Provide the (X, Y) coordinate of the cell's center where the given text is located.  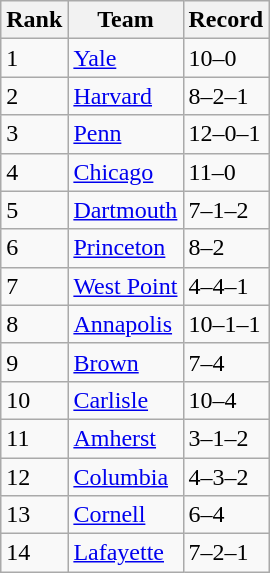
Dartmouth (126, 210)
Cornell (126, 515)
Harvard (126, 96)
8–2–1 (226, 96)
14 (34, 553)
8 (34, 324)
9 (34, 362)
Chicago (126, 172)
6 (34, 248)
4–3–2 (226, 477)
12–0–1 (226, 134)
Team (126, 20)
4–4–1 (226, 286)
Rank (34, 20)
10–4 (226, 400)
10 (34, 400)
7–2–1 (226, 553)
12 (34, 477)
6–4 (226, 515)
10–1–1 (226, 324)
2 (34, 96)
3–1–2 (226, 438)
Princeton (126, 248)
8–2 (226, 248)
10–0 (226, 58)
Lafayette (126, 553)
Amherst (126, 438)
Annapolis (126, 324)
11 (34, 438)
1 (34, 58)
11–0 (226, 172)
7–1–2 (226, 210)
4 (34, 172)
13 (34, 515)
West Point (126, 286)
7–4 (226, 362)
Penn (126, 134)
3 (34, 134)
Brown (126, 362)
Columbia (126, 477)
7 (34, 286)
Carlisle (126, 400)
Record (226, 20)
5 (34, 210)
Yale (126, 58)
